Identify which cell holds the provided text, then report its (X, Y) central coordinate. 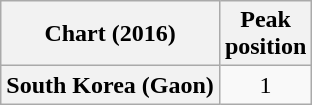
1 (265, 85)
Chart (2016) (110, 34)
Peakposition (265, 34)
South Korea (Gaon) (110, 85)
